Extract the [X, Y] coordinate from the center of the cell holding the provided text.  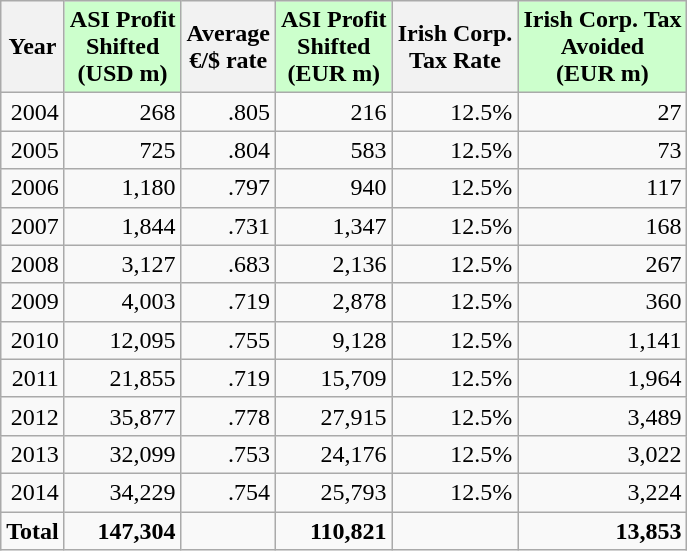
110,821 [334, 531]
3,224 [602, 492]
2,878 [334, 302]
1,141 [602, 340]
32,099 [122, 454]
2,136 [334, 264]
2005 [33, 150]
268 [122, 112]
2004 [33, 112]
25,793 [334, 492]
35,877 [122, 416]
2007 [33, 226]
2008 [33, 264]
725 [122, 150]
27,915 [334, 416]
Average€/$ rate [228, 47]
13,853 [602, 531]
2013 [33, 454]
.804 [228, 150]
1,844 [122, 226]
73 [602, 150]
27 [602, 112]
.753 [228, 454]
9,128 [334, 340]
.805 [228, 112]
ASI ProfitShifted(EUR m) [334, 47]
1,180 [122, 188]
15,709 [334, 378]
24,176 [334, 454]
1,964 [602, 378]
168 [602, 226]
2006 [33, 188]
.731 [228, 226]
1,347 [334, 226]
117 [602, 188]
360 [602, 302]
2010 [33, 340]
3,489 [602, 416]
3,022 [602, 454]
12,095 [122, 340]
Irish Corp. TaxAvoided(EUR m) [602, 47]
Irish Corp.Tax Rate [455, 47]
940 [334, 188]
.754 [228, 492]
216 [334, 112]
4,003 [122, 302]
ASI ProfitShifted(USD m) [122, 47]
.755 [228, 340]
2012 [33, 416]
267 [602, 264]
3,127 [122, 264]
.683 [228, 264]
2014 [33, 492]
Year [33, 47]
.797 [228, 188]
2011 [33, 378]
147,304 [122, 531]
.778 [228, 416]
583 [334, 150]
2009 [33, 302]
34,229 [122, 492]
21,855 [122, 378]
Total [33, 531]
